Capture the cell that displays the provided text and extract its (X, Y) central coordinate. 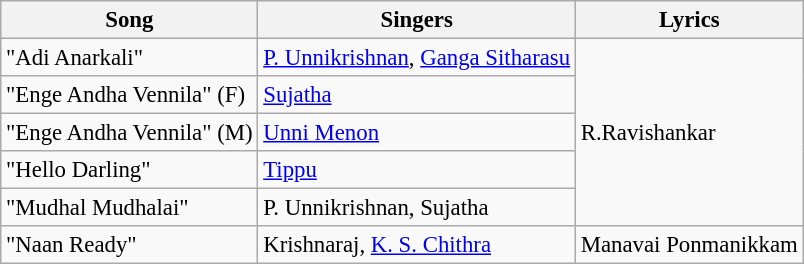
Unni Menon (417, 133)
"Naan Ready" (130, 245)
Sujatha (417, 95)
Song (130, 20)
Lyrics (689, 20)
"Enge Andha Vennila" (M) (130, 133)
"Adi Anarkali" (130, 58)
Manavai Ponmanikkam (689, 245)
Tippu (417, 170)
P. Unnikrishnan, Ganga Sitharasu (417, 58)
Singers (417, 20)
P. Unnikrishnan, Sujatha (417, 208)
R.Ravishankar (689, 133)
"Mudhal Mudhalai" (130, 208)
"Hello Darling" (130, 170)
"Enge Andha Vennila" (F) (130, 95)
Krishnaraj, K. S. Chithra (417, 245)
